For the text-containing cell, return its midpoint in (X, Y) coordinate format. 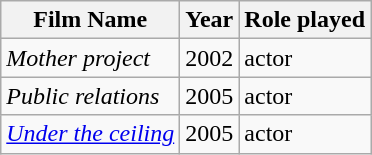
Mother project (90, 58)
Under the ceiling (90, 134)
Year (210, 20)
Public relations (90, 96)
Film Name (90, 20)
Role played (305, 20)
2002 (210, 58)
